For the text-containing cell, return its midpoint in [x, y] coordinate format. 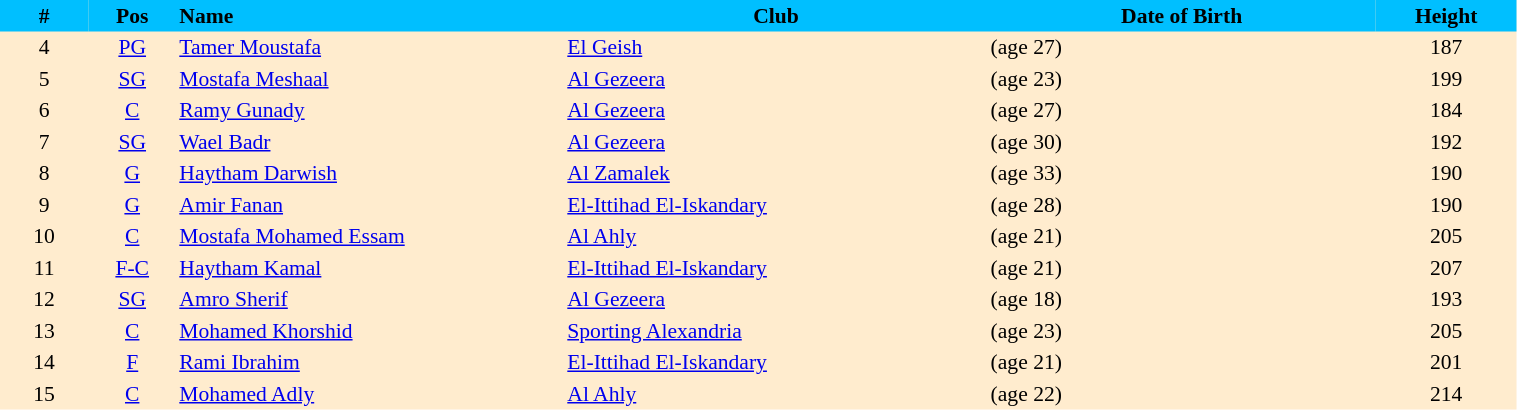
Sporting Alexandria [776, 331]
Haytham Darwish [370, 174]
5 [44, 79]
El Geish [776, 48]
199 [1446, 79]
13 [44, 331]
(age 28) [1182, 205]
Mostafa Mohamed Essam [370, 236]
15 [44, 394]
Mohamed Adly [370, 394]
Height [1446, 16]
187 [1446, 48]
Wael Badr [370, 142]
Club [776, 16]
Rami Ibrahim [370, 362]
(age 22) [1182, 394]
214 [1446, 394]
11 [44, 268]
(age 33) [1182, 174]
9 [44, 205]
F [132, 362]
Name [370, 16]
Date of Birth [1182, 16]
4 [44, 48]
192 [1446, 142]
6 [44, 110]
Ramy Gunady [370, 110]
7 [44, 142]
184 [1446, 110]
PG [132, 48]
Al Zamalek [776, 174]
12 [44, 300]
(age 30) [1182, 142]
Mohamed Khorshid [370, 331]
Mostafa Meshaal [370, 79]
8 [44, 174]
Haytham Kamal [370, 268]
201 [1446, 362]
Amir Fanan [370, 205]
(age 18) [1182, 300]
14 [44, 362]
Amro Sherif [370, 300]
10 [44, 236]
Tamer Moustafa [370, 48]
F-C [132, 268]
# [44, 16]
Pos [132, 16]
207 [1446, 268]
193 [1446, 300]
